Extract the [x, y] coordinate from the center of the cell holding the provided text.  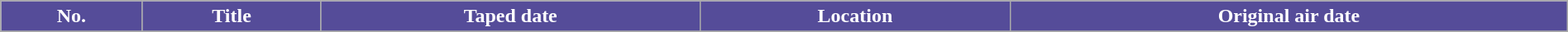
Original air date [1289, 16]
Taped date [510, 16]
No. [71, 16]
Location [855, 16]
Title [232, 16]
